Return the (x, y) coordinate for the center point of the cell that contains the specified text.  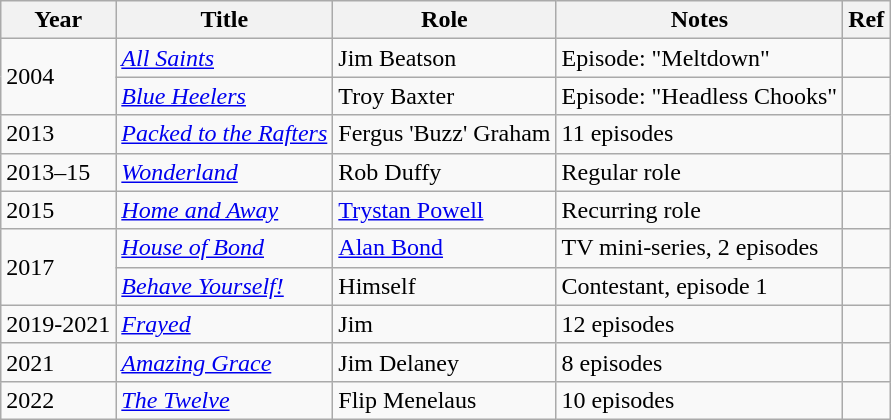
Notes (700, 20)
House of Bond (224, 248)
2022 (58, 400)
8 episodes (700, 362)
Contestant, episode 1 (700, 286)
Regular role (700, 172)
2019-2021 (58, 324)
Home and Away (224, 210)
10 episodes (700, 400)
TV mini-series, 2 episodes (700, 248)
2013–15 (58, 172)
Role (444, 20)
Fergus 'Buzz' Graham (444, 134)
11 episodes (700, 134)
2015 (58, 210)
Alan Bond (444, 248)
2021 (58, 362)
Himself (444, 286)
Blue Heelers (224, 96)
Year (58, 20)
Flip Menelaus (444, 400)
Jim (444, 324)
The Twelve (224, 400)
Amazing Grace (224, 362)
2004 (58, 77)
All Saints (224, 58)
12 episodes (700, 324)
Title (224, 20)
Trystan Powell (444, 210)
Ref (866, 20)
Episode: "Headless Chooks" (700, 96)
Episode: "Meltdown" (700, 58)
Wonderland (224, 172)
Frayed (224, 324)
Behave Yourself! (224, 286)
Packed to the Rafters (224, 134)
Rob Duffy (444, 172)
2013 (58, 134)
2017 (58, 267)
Jim Beatson (444, 58)
Troy Baxter (444, 96)
Jim Delaney (444, 362)
Recurring role (700, 210)
